Provide the [x, y] coordinate of the cell's center where the given text is located.  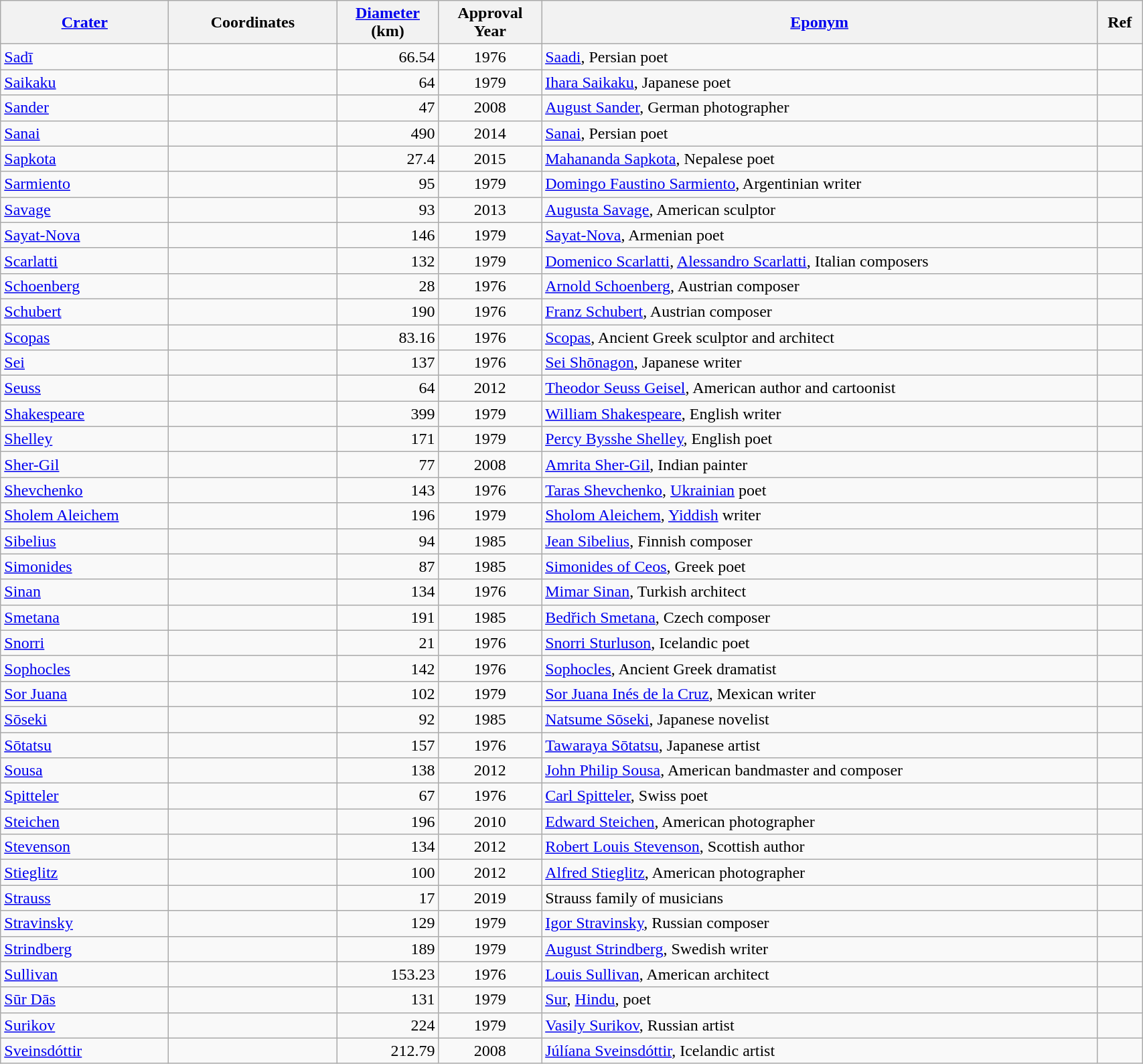
Tawaraya Sōtatsu, Japanese artist [820, 745]
Snorri [84, 643]
Alfred Stieglitz, American photographer [820, 872]
Sor Juana [84, 694]
157 [388, 745]
Domingo Faustino Sarmiento, Argentinian writer [820, 184]
Sor Juana Inés de la Cruz, Mexican writer [820, 694]
Bedřich Smetana, Czech composer [820, 617]
17 [388, 898]
Shevchenko [84, 490]
27.4 [388, 159]
137 [388, 363]
Augusta Savage, American sculptor [820, 210]
Arnold Schoenberg, Austrian composer [820, 286]
Sophocles [84, 668]
Taras Shevchenko, Ukrainian poet [820, 490]
Sūr Dās [84, 1000]
Sanai, Persian poet [820, 133]
190 [388, 311]
Sayat-Nova, Armenian poet [820, 235]
Amrita Sher-Gil, Indian painter [820, 465]
490 [388, 133]
Smetana [84, 617]
August Strindberg, Swedish writer [820, 949]
Sōseki [84, 719]
Percy Bysshe Shelley, English poet [820, 439]
28 [388, 286]
67 [388, 796]
21 [388, 643]
131 [388, 1000]
Diameter(km) [388, 23]
Mimar Sinan, Turkish architect [820, 592]
102 [388, 694]
Sur, Hindu, poet [820, 1000]
John Philip Sousa, American bandmaster and composer [820, 771]
Snorri Sturluson, Icelandic poet [820, 643]
Stieglitz [84, 872]
Ref [1120, 23]
Igor Stravinsky, Russian composer [820, 923]
Ihara Saikaku, Japanese poet [820, 82]
2019 [490, 898]
Coordinates [253, 23]
Stravinsky [84, 923]
171 [388, 439]
Vasily Surikov, Russian artist [820, 1025]
Schubert [84, 311]
Crater [84, 23]
Sayat-Nova [84, 235]
Sullivan [84, 974]
138 [388, 771]
2014 [490, 133]
2013 [490, 210]
47 [388, 108]
94 [388, 541]
66.54 [388, 57]
189 [388, 949]
Simonides of Ceos, Greek poet [820, 566]
87 [388, 566]
191 [388, 617]
92 [388, 719]
Savage [84, 210]
Strindberg [84, 949]
Scarlatti [84, 260]
Sei Shōnagon, Japanese writer [820, 363]
Sholom Aleichem, Yiddish writer [820, 516]
Strauss family of musicians [820, 898]
Carl Spitteler, Swiss poet [820, 796]
Stevenson [84, 847]
August Sander, German photographer [820, 108]
Louis Sullivan, American architect [820, 974]
Sher-Gil [84, 465]
Saadi, Persian poet [820, 57]
Natsume Sōseki, Japanese novelist [820, 719]
129 [388, 923]
Shelley [84, 439]
Sarmiento [84, 184]
146 [388, 235]
Theodor Seuss Geisel, American author and cartoonist [820, 388]
Schoenberg [84, 286]
Sadī [84, 57]
ApprovalYear [490, 23]
Saikaku [84, 82]
Robert Louis Stevenson, Scottish author [820, 847]
Sanai [84, 133]
93 [388, 210]
Simonides [84, 566]
Domenico Scarlatti, Alessandro Scarlatti, Italian composers [820, 260]
Júlíana Sveinsdóttir, Icelandic artist [820, 1051]
Sholem Aleichem [84, 516]
Sander [84, 108]
Franz Schubert, Austrian composer [820, 311]
Edward Steichen, American photographer [820, 822]
Surikov [84, 1025]
224 [388, 1025]
Sousa [84, 771]
212.79 [388, 1051]
2015 [490, 159]
77 [388, 465]
Sapkota [84, 159]
100 [388, 872]
142 [388, 668]
Strauss [84, 898]
Eponym [820, 23]
Shakespeare [84, 414]
95 [388, 184]
Scopas, Ancient Greek sculptor and architect [820, 337]
Sei [84, 363]
Sophocles, Ancient Greek dramatist [820, 668]
153.23 [388, 974]
Sōtatsu [84, 745]
Jean Sibelius, Finnish composer [820, 541]
Sveinsdóttir [84, 1051]
Mahananda Sapkota, Nepalese poet [820, 159]
143 [388, 490]
Steichen [84, 822]
William Shakespeare, English writer [820, 414]
Seuss [84, 388]
Sibelius [84, 541]
399 [388, 414]
132 [388, 260]
83.16 [388, 337]
Scopas [84, 337]
2010 [490, 822]
Sinan [84, 592]
Spitteler [84, 796]
